Extract the (x, y) coordinate from the center of the cell holding the provided text.  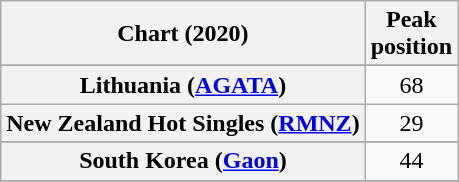
New Zealand Hot Singles (RMNZ) (183, 123)
Chart (2020) (183, 34)
South Korea (Gaon) (183, 161)
68 (411, 85)
29 (411, 123)
Peakposition (411, 34)
Lithuania (AGATA) (183, 85)
44 (411, 161)
